From the cell containing the given text, extract its center point as [X, Y] coordinate. 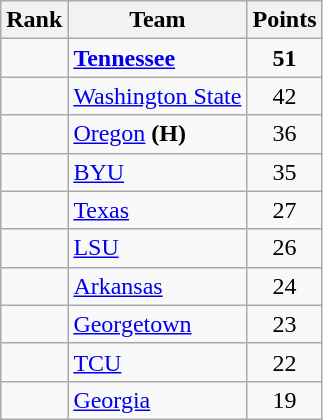
42 [284, 96]
27 [284, 210]
BYU [158, 172]
Team [158, 20]
LSU [158, 248]
Oregon (H) [158, 134]
36 [284, 134]
Rank [34, 20]
24 [284, 286]
Georgetown [158, 324]
Washington State [158, 96]
19 [284, 400]
35 [284, 172]
Arkansas [158, 286]
23 [284, 324]
26 [284, 248]
Texas [158, 210]
51 [284, 58]
Points [284, 20]
22 [284, 362]
Georgia [158, 400]
TCU [158, 362]
Tennessee [158, 58]
